Provide the (X, Y) coordinate of the cell's center where the given text is located.  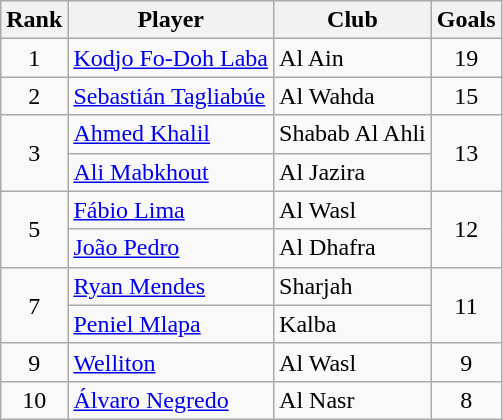
15 (466, 96)
5 (34, 229)
8 (466, 400)
Welliton (171, 362)
7 (34, 305)
Shabab Al Ahli (353, 134)
Sebastián Tagliabúe (171, 96)
Goals (466, 20)
13 (466, 153)
Sharjah (353, 286)
Ali Mabkhout (171, 172)
Peniel Mlapa (171, 324)
2 (34, 96)
Álvaro Negredo (171, 400)
João Pedro (171, 248)
19 (466, 58)
Al Jazira (353, 172)
Rank (34, 20)
3 (34, 153)
10 (34, 400)
Kalba (353, 324)
1 (34, 58)
Club (353, 20)
Ryan Mendes (171, 286)
12 (466, 229)
Kodjo Fo-Doh Laba (171, 58)
11 (466, 305)
Ahmed Khalil (171, 134)
Al Ain (353, 58)
Al Dhafra (353, 248)
Fábio Lima (171, 210)
Player (171, 20)
Al Nasr (353, 400)
Al Wahda (353, 96)
